Output the (X, Y) coordinate of the center of the cell containing the given text.  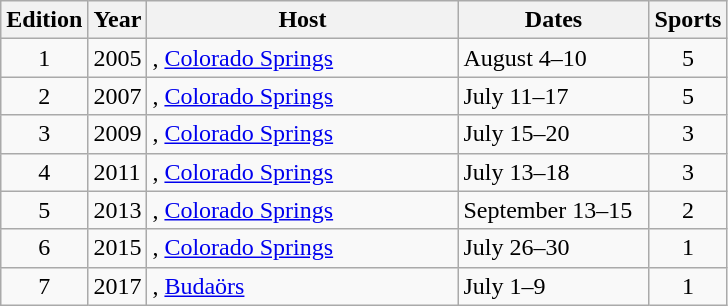
Host (302, 20)
2005 (118, 58)
4 (44, 172)
September 13–15 (554, 210)
Edition (44, 20)
2017 (118, 286)
6 (44, 248)
July 26–30 (554, 248)
2013 (118, 210)
2007 (118, 96)
July 15–20 (554, 134)
Sports (688, 20)
Year (118, 20)
2009 (118, 134)
2015 (118, 248)
July 11–17 (554, 96)
July 13–18 (554, 172)
July 1–9 (554, 286)
2011 (118, 172)
August 4–10 (554, 58)
Dates (554, 20)
, Budaörs (302, 286)
7 (44, 286)
